Extract the (x, y) coordinate from the center of the cell holding the provided text.  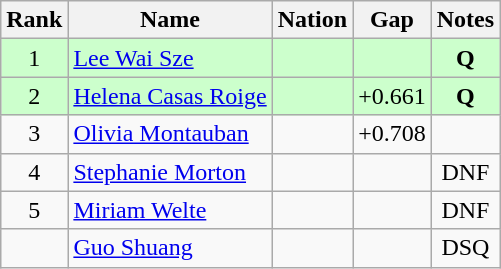
Notes (465, 20)
2 (34, 96)
Nation (312, 20)
Helena Casas Roige (170, 96)
Name (170, 20)
Stephanie Morton (170, 172)
+0.661 (392, 96)
Lee Wai Sze (170, 58)
1 (34, 58)
4 (34, 172)
3 (34, 134)
Gap (392, 20)
Miriam Welte (170, 210)
5 (34, 210)
DSQ (465, 248)
+0.708 (392, 134)
Guo Shuang (170, 248)
Olivia Montauban (170, 134)
Rank (34, 20)
